Identify which cell holds the provided text, then report its (x, y) central coordinate. 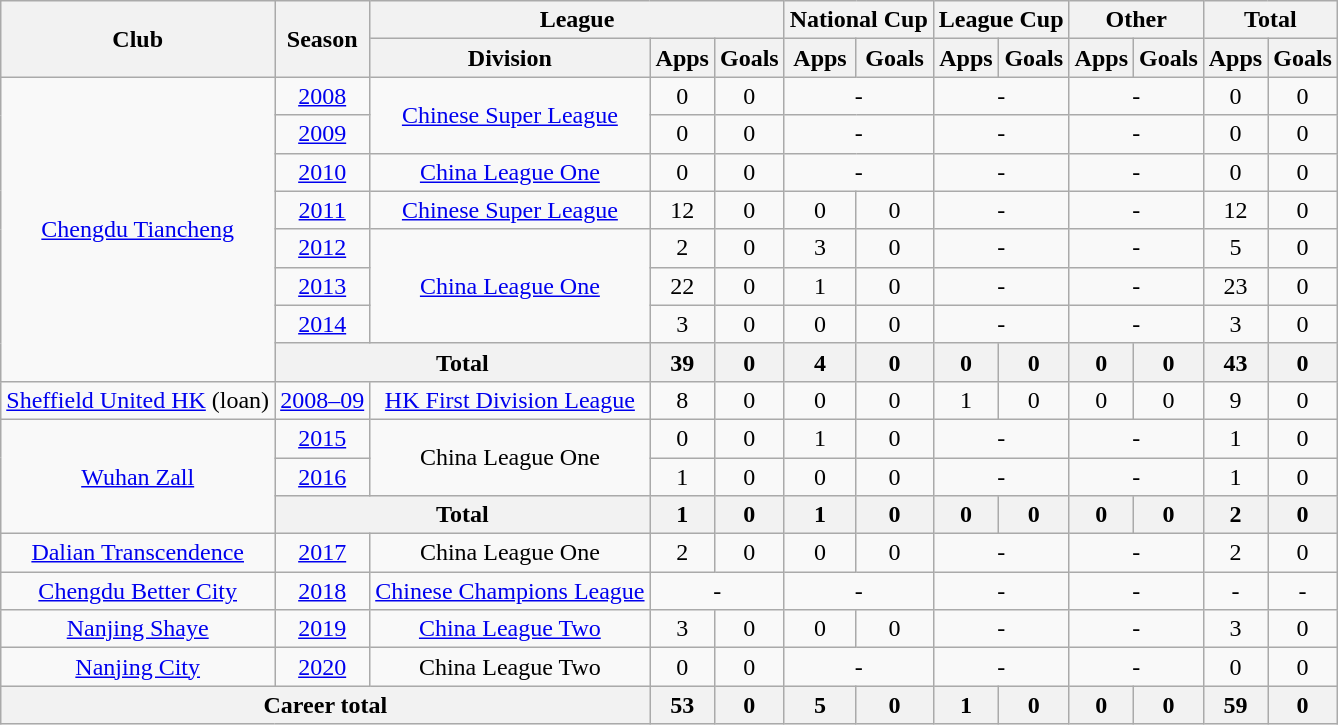
39 (682, 362)
2018 (322, 591)
2012 (322, 248)
HK First Division League (510, 400)
53 (682, 705)
Club (138, 39)
Wuhan Zall (138, 476)
Chengdu Tiancheng (138, 229)
2008 (322, 96)
2020 (322, 667)
Chengdu Better City (138, 591)
2013 (322, 286)
2017 (322, 553)
22 (682, 286)
2008–09 (322, 400)
National Cup (858, 20)
Other (1136, 20)
2016 (322, 477)
Dalian Transcendence (138, 553)
League (578, 20)
2019 (322, 629)
2009 (322, 134)
8 (682, 400)
Sheffield United HK (loan) (138, 400)
Chinese Champions League (510, 591)
59 (1235, 705)
2010 (322, 172)
23 (1235, 286)
9 (1235, 400)
Nanjing City (138, 667)
2015 (322, 438)
2011 (322, 210)
Division (510, 58)
Career total (326, 705)
Season (322, 39)
League Cup (1001, 20)
43 (1235, 362)
Nanjing Shaye (138, 629)
4 (820, 362)
2014 (322, 324)
